For the text-containing cell, return its midpoint in [X, Y] coordinate format. 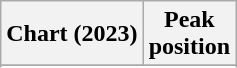
Peakposition [189, 34]
Chart (2023) [72, 34]
